Detect which cell encompasses the target text, then output its [x, y] center coordinate. 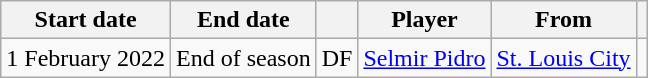
End date [243, 20]
1 February 2022 [86, 58]
Player [424, 20]
St. Louis City [564, 58]
DF [337, 58]
Selmir Pidro [424, 58]
End of season [243, 58]
From [564, 20]
Start date [86, 20]
